Identify which cell holds the provided text, then report its [X, Y] central coordinate. 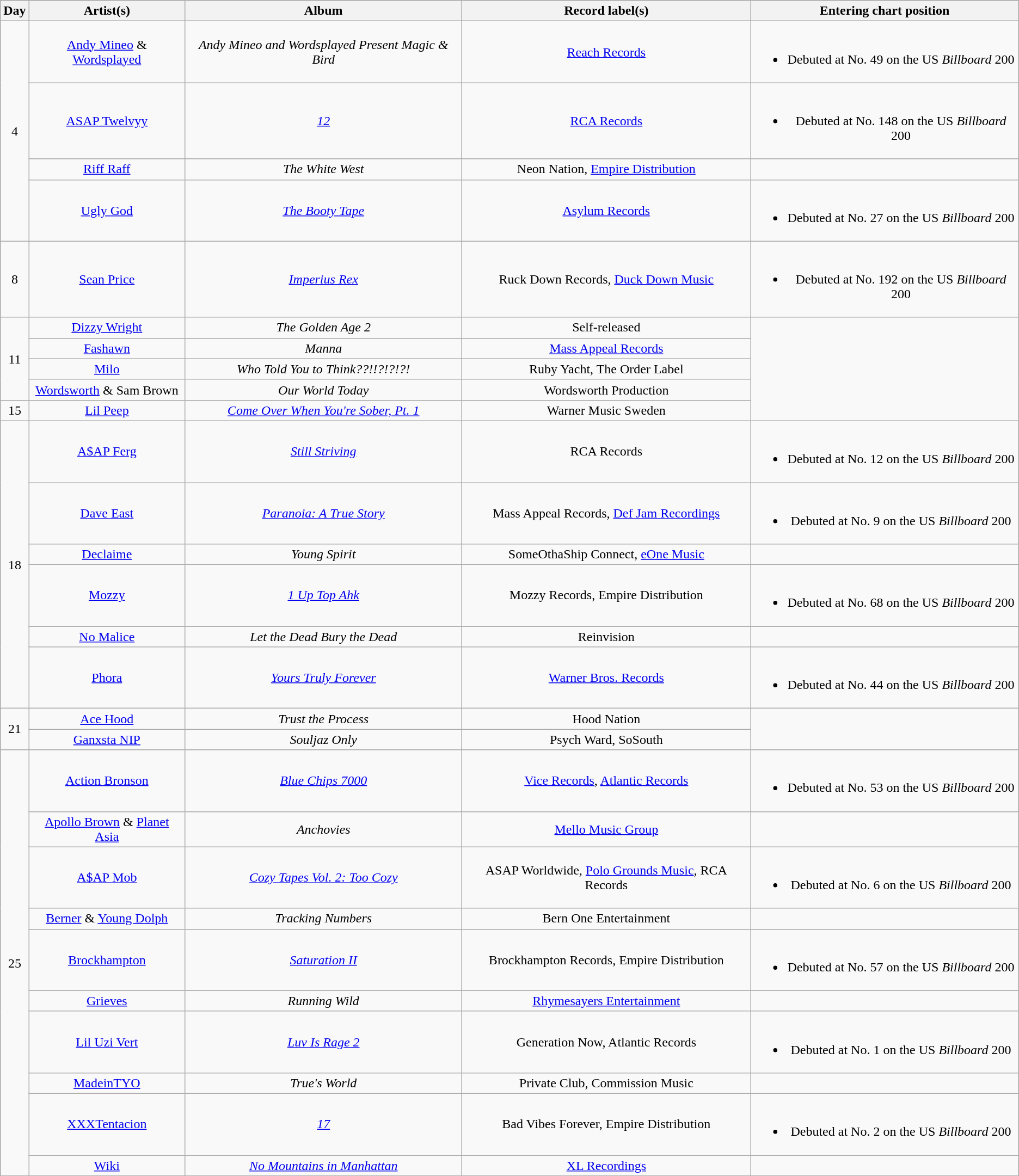
Hood Nation [606, 719]
25 [15, 963]
Still Striving [323, 452]
Cozy Tapes Vol. 2: Too Cozy [323, 877]
Mass Appeal Records, Def Jam Recordings [606, 513]
Album [323, 11]
Ruck Down Records, Duck Down Music [606, 279]
Debuted at No. 68 on the US Billboard 200 [885, 595]
A$AP Mob [107, 877]
Saturation II [323, 960]
Brockhampton [107, 960]
SomeOthaShip Connect, eOne Music [606, 555]
Apollo Brown & Planet Asia [107, 829]
Debuted at No. 49 on the US Billboard 200 [885, 52]
Debuted at No. 2 on the US Billboard 200 [885, 1124]
Debuted at No. 12 on the US Billboard 200 [885, 452]
Anchovies [323, 829]
Record label(s) [606, 11]
Generation Now, Atlantic Records [606, 1042]
Ruby Yacht, The Order Label [606, 369]
The Golden Age 2 [323, 328]
Psych Ward, SoSouth [606, 740]
21 [15, 729]
Phora [107, 678]
Mozzy [107, 595]
Asylum Records [606, 210]
Debuted at No. 27 on the US Billboard 200 [885, 210]
Reinvision [606, 637]
Bern One Entertainment [606, 919]
Come Over When You're Sober, Pt. 1 [323, 410]
18 [15, 564]
ASAP Twelvyy [107, 121]
11 [15, 359]
Ugly God [107, 210]
Riff Raff [107, 169]
No Malice [107, 637]
Reach Records [606, 52]
Ganxsta NIP [107, 740]
Mass Appeal Records [606, 348]
15 [15, 410]
Debuted at No. 57 on the US Billboard 200 [885, 960]
ASAP Worldwide, Polo Grounds Music, RCA Records [606, 877]
12 [323, 121]
Imperius Rex [323, 279]
Fashawn [107, 348]
Let the Dead Bury the Dead [323, 637]
Who Told You to Think??!!?!?!?! [323, 369]
No Mountains in Manhattan [323, 1165]
Mello Music Group [606, 829]
Rhymesayers Entertainment [606, 1001]
8 [15, 279]
Declaime [107, 555]
XL Recordings [606, 1165]
Bad Vibes Forever, Empire Distribution [606, 1124]
Sean Price [107, 279]
Debuted at No. 53 on the US Billboard 200 [885, 780]
Trust the Process [323, 719]
Lil Peep [107, 410]
Debuted at No. 192 on the US Billboard 200 [885, 279]
Vice Records, Atlantic Records [606, 780]
Paranoia: A True Story [323, 513]
Young Spirit [323, 555]
Wordsworth Production [606, 390]
Grieves [107, 1001]
Warner Bros. Records [606, 678]
Lil Uzi Vert [107, 1042]
A$AP Ferg [107, 452]
Yours Truly Forever [323, 678]
Action Bronson [107, 780]
Self-released [606, 328]
Wordsworth & Sam Brown [107, 390]
XXXTentacion [107, 1124]
Ace Hood [107, 719]
Dave East [107, 513]
Brockhampton Records, Empire Distribution [606, 960]
Debuted at No. 148 on the US Billboard 200 [885, 121]
Private Club, Commission Music [606, 1083]
Mozzy Records, Empire Distribution [606, 595]
Wiki [107, 1165]
4 [15, 131]
Our World Today [323, 390]
Milo [107, 369]
Neon Nation, Empire Distribution [606, 169]
MadeinTYO [107, 1083]
Andy Mineo & Wordsplayed [107, 52]
Warner Music Sweden [606, 410]
Souljaz Only [323, 740]
The Booty Tape [323, 210]
Luv Is Rage 2 [323, 1042]
Blue Chips 7000 [323, 780]
Day [15, 11]
True's World [323, 1083]
Running Wild [323, 1001]
Debuted at No. 1 on the US Billboard 200 [885, 1042]
Debuted at No. 6 on the US Billboard 200 [885, 877]
Manna [323, 348]
The White West [323, 169]
Dizzy Wright [107, 328]
Debuted at No. 44 on the US Billboard 200 [885, 678]
Berner & Young Dolph [107, 919]
17 [323, 1124]
Artist(s) [107, 11]
Tracking Numbers [323, 919]
1 Up Top Ahk [323, 595]
Debuted at No. 9 on the US Billboard 200 [885, 513]
Entering chart position [885, 11]
Andy Mineo and Wordsplayed Present Magic & Bird [323, 52]
